Scan for the cell matching the given text and deliver its [X, Y] coordinate at center. 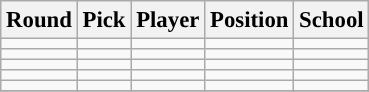
Round [39, 20]
Position [250, 20]
Pick [104, 20]
School [332, 20]
Player [168, 20]
